Capture the cell that displays the provided text and extract its [X, Y] central coordinate. 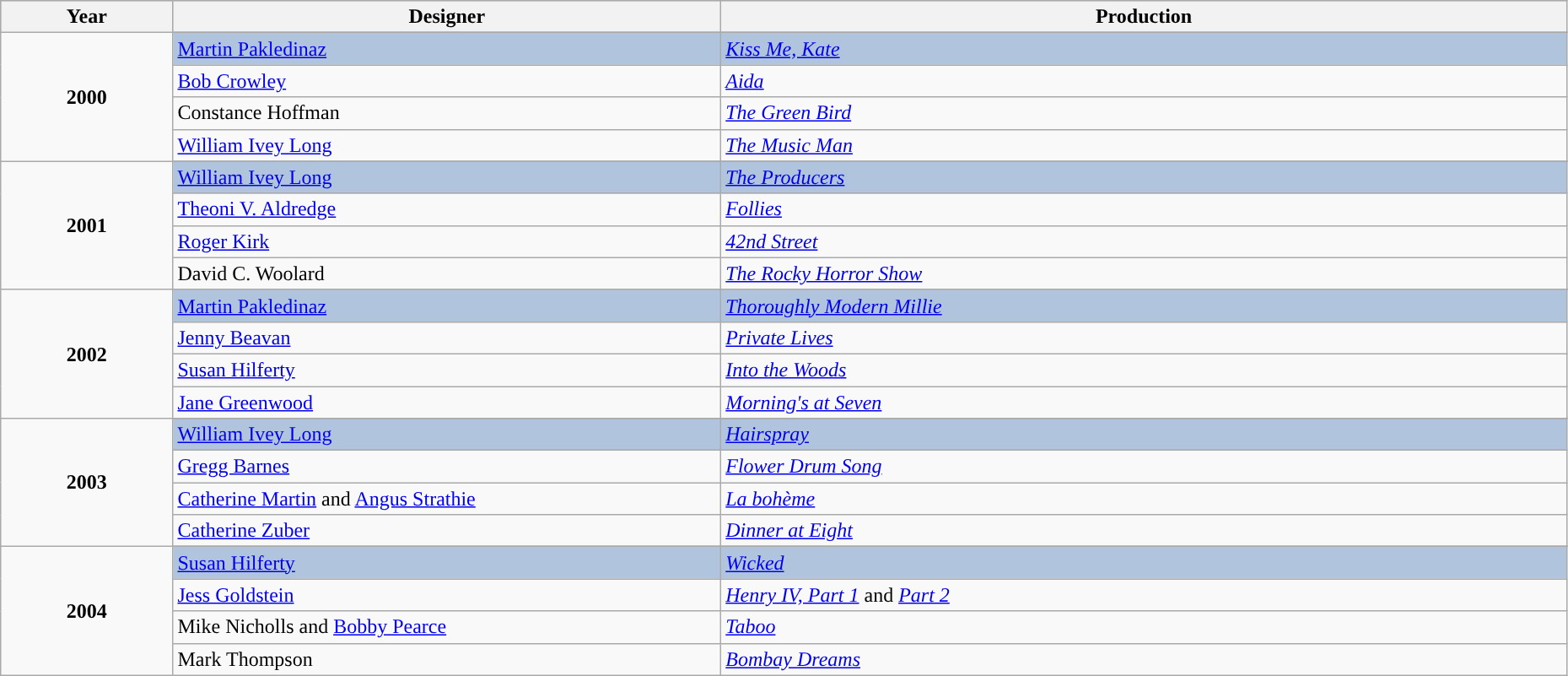
Dinner at Eight [1144, 531]
2000 [87, 97]
Kiss Me, Kate [1144, 49]
The Producers [1144, 177]
The Rocky Horror Show [1144, 273]
Constance Hoffman [447, 113]
The Green Bird [1144, 113]
Jenny Beavan [447, 338]
2002 [87, 354]
Into the Woods [1144, 370]
Mike Nicholls and Bobby Pearce [447, 627]
42nd Street [1144, 241]
Bob Crowley [447, 81]
Wicked [1144, 563]
Catherine Martin and Angus Strathie [447, 499]
Bombay Dreams [1144, 659]
Jess Goldstein [447, 595]
Production [1144, 17]
Designer [447, 17]
Jane Greenwood [447, 403]
Private Lives [1144, 338]
Gregg Barnes [447, 467]
The Music Man [1144, 145]
Morning's at Seven [1144, 403]
2004 [87, 611]
Catherine Zuber [447, 531]
Follies [1144, 209]
2001 [87, 225]
2003 [87, 483]
Hairspray [1144, 435]
Aida [1144, 81]
Mark Thompson [447, 659]
La bohème [1144, 499]
Year [87, 17]
Thoroughly Modern Millie [1144, 306]
Theoni V. Aldredge [447, 209]
Henry IV, Part 1 and Part 2 [1144, 595]
Taboo [1144, 627]
David C. Woolard [447, 273]
Roger Kirk [447, 241]
Flower Drum Song [1144, 467]
